Return the [x, y] coordinate for the center point of the cell that contains the specified text.  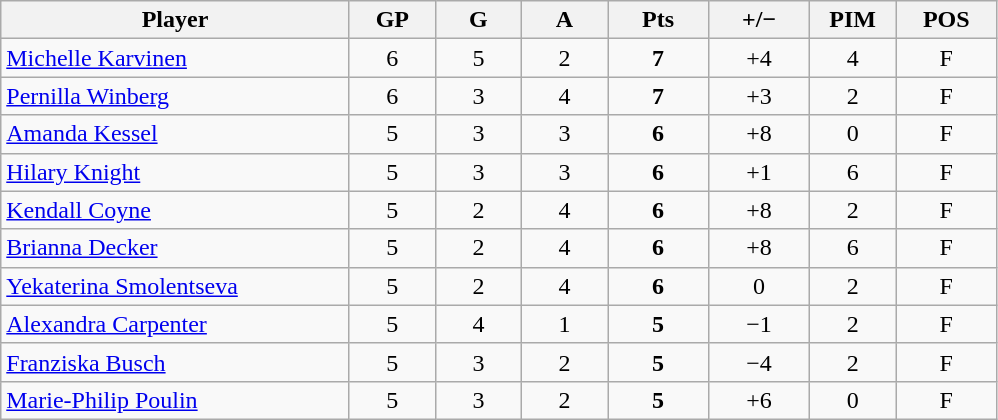
Alexandra Carpenter [176, 324]
G [478, 20]
+/− [760, 20]
A [564, 20]
1 [564, 324]
+3 [760, 96]
Player [176, 20]
POS [946, 20]
+1 [760, 172]
Kendall Coyne [176, 210]
−1 [760, 324]
Michelle Karvinen [176, 58]
Brianna Decker [176, 248]
Hilary Knight [176, 172]
Marie-Philip Poulin [176, 400]
Pernilla Winberg [176, 96]
Amanda Kessel [176, 134]
Pts [658, 20]
+6 [760, 400]
Yekaterina Smolentseva [176, 286]
Franziska Busch [176, 362]
−4 [760, 362]
+4 [760, 58]
GP [392, 20]
PIM [853, 20]
